For the text-containing cell, return its midpoint in [X, Y] coordinate format. 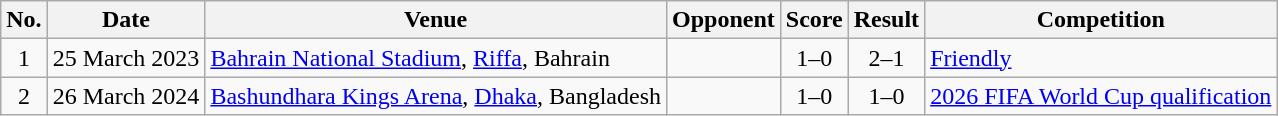
Competition [1101, 20]
Venue [436, 20]
2 [24, 96]
No. [24, 20]
Date [126, 20]
Friendly [1101, 58]
26 March 2024 [126, 96]
2026 FIFA World Cup qualification [1101, 96]
25 March 2023 [126, 58]
Opponent [724, 20]
2–1 [886, 58]
1 [24, 58]
Bahrain National Stadium, Riffa, Bahrain [436, 58]
Result [886, 20]
Bashundhara Kings Arena, Dhaka, Bangladesh [436, 96]
Score [814, 20]
